Find where the given text appears and provide that cell's center as [X, Y] coordinate. 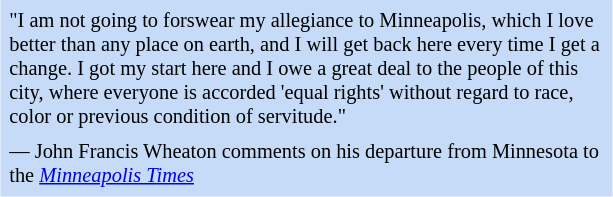
— John Francis Wheaton comments on his departure from Minnesota to the Minneapolis Times [306, 164]
